Pinpoint the cell where the given text exists, returning its (X, Y) midpoint coordinate. 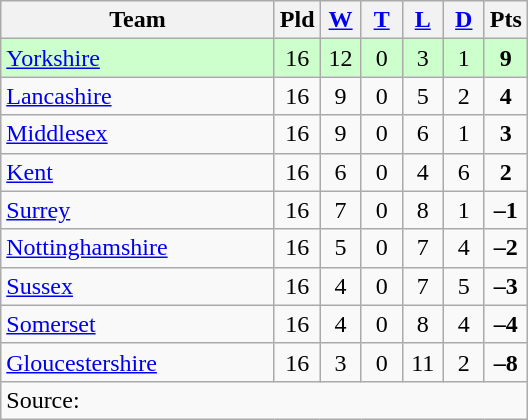
–2 (506, 248)
12 (340, 58)
Pts (506, 20)
Sussex (138, 286)
T (382, 20)
Yorkshire (138, 58)
Surrey (138, 210)
Pld (297, 20)
Source: (264, 400)
Middlesex (138, 134)
L (422, 20)
–1 (506, 210)
–8 (506, 362)
11 (422, 362)
–4 (506, 324)
W (340, 20)
Kent (138, 172)
Team (138, 20)
Nottinghamshire (138, 248)
Lancashire (138, 96)
D (464, 20)
Somerset (138, 324)
–3 (506, 286)
Gloucestershire (138, 362)
